Identify which cell holds the provided text, then report its [x, y] central coordinate. 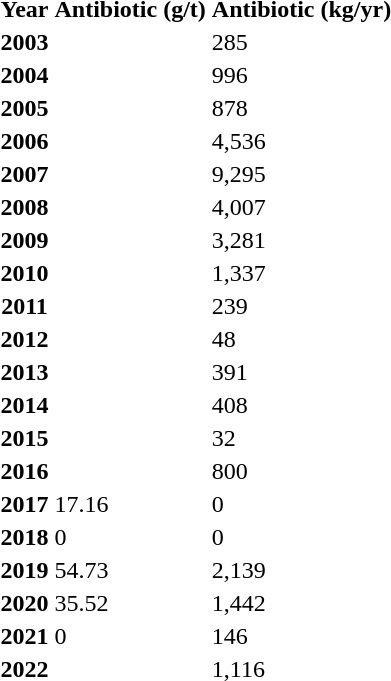
54.73 [130, 570]
35.52 [130, 603]
17.16 [130, 504]
